Output the [x, y] coordinate of the center of the cell containing the given text.  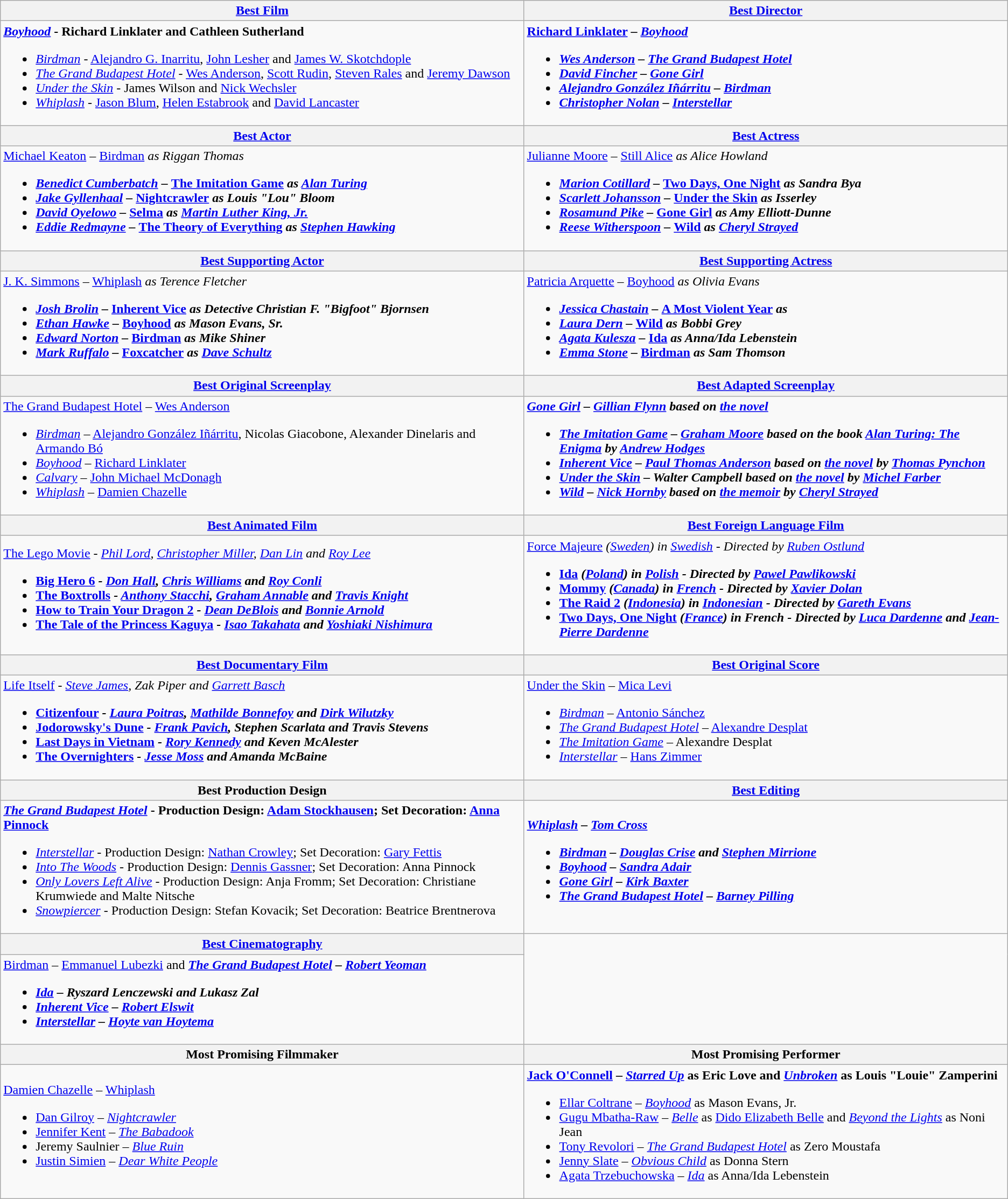
Best Actor [262, 136]
Best Adapted Screenplay [766, 386]
Best Foreign Language Film [766, 525]
Best Animated Film [262, 525]
Best Production Design [262, 790]
Most Promising Performer [766, 1055]
Best Director [766, 11]
Best Actress [766, 136]
Damien Chazelle – WhiplashDan Gilroy – NightcrawlerJennifer Kent – The BabadookJeremy Saulnier – Blue RuinJustin Simien – Dear White People [262, 1132]
Best Cinematography [262, 944]
Best Editing [766, 790]
Best Supporting Actress [766, 261]
Best Documentary Film [262, 665]
Best Original Score [766, 665]
Most Promising Filmmaker [262, 1055]
Best Supporting Actor [262, 261]
Best Film [262, 11]
Best Original Screenplay [262, 386]
